For the text-containing cell, return its midpoint in (x, y) coordinate format. 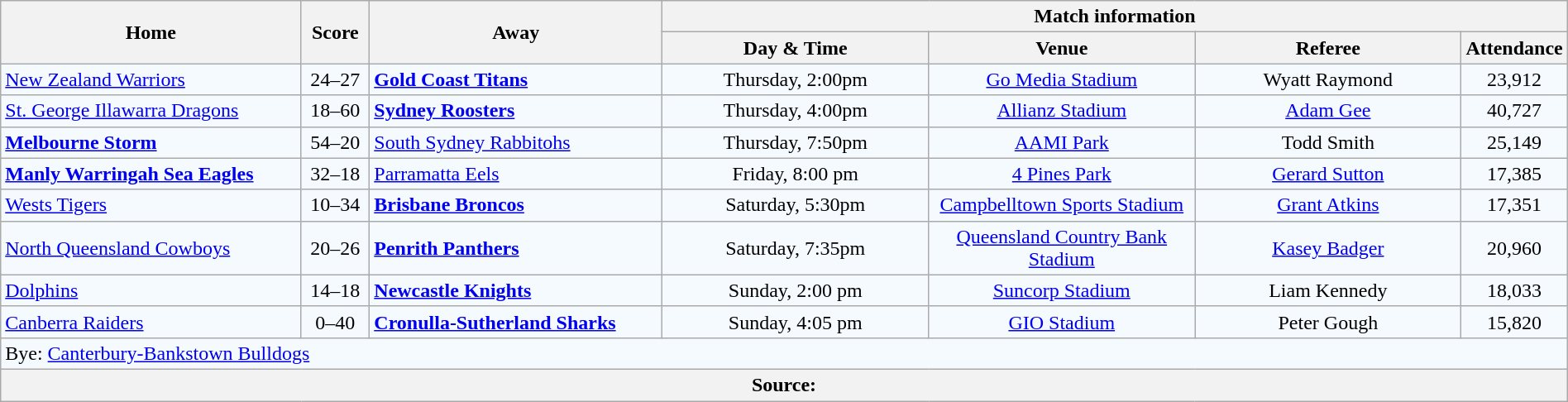
New Zealand Warriors (151, 79)
0–40 (336, 322)
Suncorp Stadium (1062, 290)
Sunday, 2:00 pm (796, 290)
St. George Illawarra Dragons (151, 111)
17,385 (1514, 174)
Friday, 8:00 pm (796, 174)
Thursday, 2:00pm (796, 79)
23,912 (1514, 79)
Manly Warringah Sea Eagles (151, 174)
Thursday, 4:00pm (796, 111)
14–18 (336, 290)
Kasey Badger (1328, 248)
GIO Stadium (1062, 322)
Wyatt Raymond (1328, 79)
Queensland Country Bank Stadium (1062, 248)
Referee (1328, 48)
Peter Gough (1328, 322)
Saturday, 7:35pm (796, 248)
AAMI Park (1062, 142)
10–34 (336, 205)
Adam Gee (1328, 111)
Brisbane Broncos (516, 205)
20–26 (336, 248)
Go Media Stadium (1062, 79)
Wests Tigers (151, 205)
25,149 (1514, 142)
20,960 (1514, 248)
32–18 (336, 174)
Day & Time (796, 48)
Thursday, 7:50pm (796, 142)
Parramatta Eels (516, 174)
Home (151, 32)
24–27 (336, 79)
Allianz Stadium (1062, 111)
Grant Atkins (1328, 205)
Match information (1115, 17)
Todd Smith (1328, 142)
18–60 (336, 111)
Melbourne Storm (151, 142)
Cronulla-Sutherland Sharks (516, 322)
Canberra Raiders (151, 322)
Attendance (1514, 48)
Venue (1062, 48)
40,727 (1514, 111)
North Queensland Cowboys (151, 248)
Newcastle Knights (516, 290)
Sydney Roosters (516, 111)
Gerard Sutton (1328, 174)
Bye: Canterbury-Bankstown Bulldogs (784, 353)
15,820 (1514, 322)
Away (516, 32)
Gold Coast Titans (516, 79)
18,033 (1514, 290)
Sunday, 4:05 pm (796, 322)
Penrith Panthers (516, 248)
Score (336, 32)
17,351 (1514, 205)
Saturday, 5:30pm (796, 205)
54–20 (336, 142)
4 Pines Park (1062, 174)
Dolphins (151, 290)
South Sydney Rabbitohs (516, 142)
Source: (784, 385)
Campbelltown Sports Stadium (1062, 205)
Liam Kennedy (1328, 290)
